Find where the given text appears and provide that cell's center as [X, Y] coordinate. 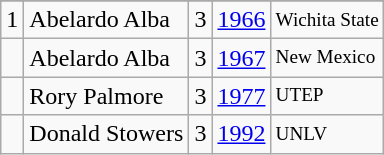
UNLV [327, 134]
1966 [242, 20]
Donald Stowers [106, 134]
UTEP [327, 96]
Wichita State [327, 20]
1992 [242, 134]
1977 [242, 96]
1967 [242, 58]
New Mexico [327, 58]
1 [12, 20]
Rory Palmore [106, 96]
